Search for the cell housing the specified text and yield its [X, Y] center coordinate. 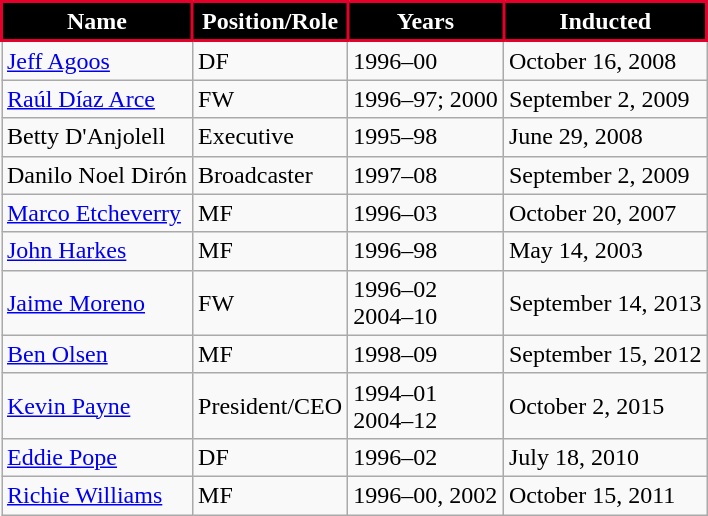
Richie Williams [98, 495]
Years [426, 22]
Inducted [605, 22]
September 15, 2012 [605, 354]
1996–98 [426, 251]
Position/Role [270, 22]
Executive [270, 137]
President/CEO [270, 406]
1996–97; 2000 [426, 99]
Name [98, 22]
October 20, 2007 [605, 213]
Betty D'Anjolell [98, 137]
1998–09 [426, 354]
Raúl Díaz Arce [98, 99]
Broadcaster [270, 175]
September 14, 2013 [605, 302]
1996–022004–10 [426, 302]
Kevin Payne [98, 406]
May 14, 2003 [605, 251]
Eddie Pope [98, 457]
October 16, 2008 [605, 60]
1997–08 [426, 175]
1996–03 [426, 213]
Jeff Agoos [98, 60]
June 29, 2008 [605, 137]
July 18, 2010 [605, 457]
Danilo Noel Dirón [98, 175]
1996–00, 2002 [426, 495]
1994–012004–12 [426, 406]
1996–02 [426, 457]
John Harkes [98, 251]
October 2, 2015 [605, 406]
Marco Etcheverry [98, 213]
Ben Olsen [98, 354]
October 15, 2011 [605, 495]
1995–98 [426, 137]
1996–00 [426, 60]
Jaime Moreno [98, 302]
